Locate the cell with the specified text and output its (X, Y) center coordinate. 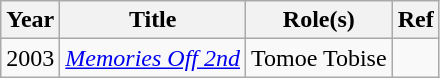
2003 (30, 58)
Tomoe Tobise (320, 58)
Memories Off 2nd (153, 58)
Ref (416, 20)
Role(s) (320, 20)
Year (30, 20)
Title (153, 20)
